Capture the cell that displays the provided text and extract its (X, Y) central coordinate. 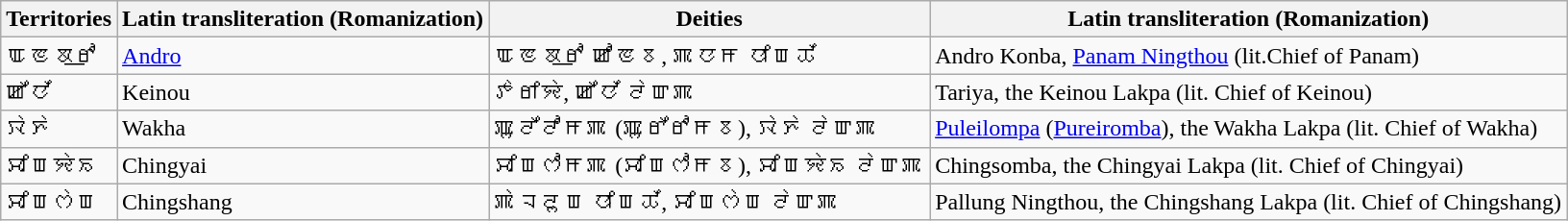
ꯀꯩꯅꯧ (60, 92)
ꯇꯥꯔꯤꯌꯥ, ꯀꯩꯅꯧ ꯂꯥꯛꯄ (709, 92)
Wakha (304, 129)
ꯑꯟꯗ꯭ꯔꯣ ꯀꯣꯟꯕ, ꯄꯅꯝ ꯅꯤꯡꯊꯧ (709, 56)
Pallung Ningthou, the Chingshang Lakpa (lit. Chief of Chingshang) (1249, 202)
Keinou (304, 92)
Andro (304, 56)
ꯄꯨꯂꯩꯂꯣꯝꯄ (ꯄꯨꯔꯩꯔꯣꯝꯕ), ꯋꯥꯈꯥ ꯂꯥꯛꯄ (709, 129)
Tariya, the Keinou Lakpa (lit. Chief of Keinou) (1249, 92)
Chingyai (304, 165)
ꯋꯥꯈꯥ (60, 129)
ꯄꯥꯜꯂꯨꯡ ꯅꯤꯡꯊꯧ, ꯆꯤꯡꯁꯥꯡ ꯂꯥꯛꯄ (709, 202)
ꯆꯤꯡꯁꯣꯝꯄ (ꯆꯤꯡꯁꯣꯝꯕ), ꯆꯤꯡꯌꯥꯢ ꯂꯥꯛꯄ (709, 165)
Chingshang (304, 202)
Chingsomba, the Chingyai Lakpa (lit. Chief of Chingyai) (1249, 165)
Territories (60, 19)
ꯑꯟꯗ꯭ꯔꯣ (60, 56)
Deities (709, 19)
ꯆꯤꯡꯁꯥꯡ (60, 202)
Puleilompa (Pureiromba), the Wakha Lakpa (lit. Chief of Wakha) (1249, 129)
Andro Konba, Panam Ningthou (lit.Chief of Panam) (1249, 56)
ꯆꯤꯡꯌꯥꯢ (60, 165)
